Locate the cell with the specified text and output its (X, Y) center coordinate. 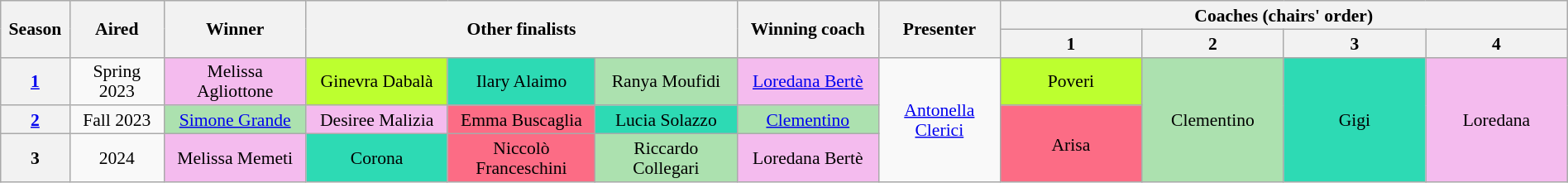
Presenter (939, 29)
Fall 2023 (117, 120)
Corona (377, 158)
Arisa (1070, 144)
Niccolò Franceschini (521, 158)
Emma Buscaglia (521, 120)
2024 (117, 158)
Season (35, 29)
Loredana (1497, 119)
Lucia Solazzo (667, 120)
Other finalists (521, 29)
Aired (117, 29)
Melissa Agliottone (235, 81)
4 (1497, 43)
Riccardo Collegari (667, 158)
Simone Grande (235, 120)
Coaches (chairs' order) (1284, 15)
Antonella Clerici (939, 119)
Winning coach (807, 29)
Melissa Memeti (235, 158)
Ranya Moufidi (667, 81)
Desiree Malizia (377, 120)
Winner (235, 29)
Gigi (1355, 119)
Spring 2023 (117, 81)
Poveri (1070, 81)
Ginevra Dabalà (377, 81)
Ilary Alaimo (521, 81)
